For the text-containing cell, return its midpoint in [x, y] coordinate format. 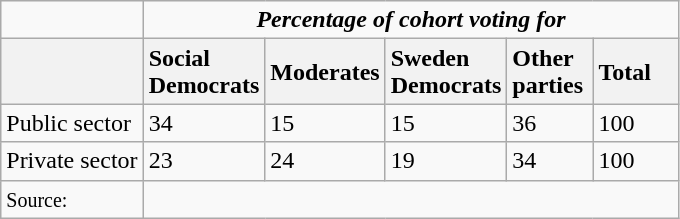
Public sector [72, 123]
Sweden Democrats [446, 72]
Moderates [325, 72]
23 [204, 161]
36 [550, 123]
Other parties [550, 72]
Private sector [72, 161]
Source: [72, 199]
Percentage of cohort voting for [411, 20]
19 [446, 161]
Social Democrats [204, 72]
24 [325, 161]
Total [636, 72]
